Identify which cell holds the provided text, then report its (x, y) central coordinate. 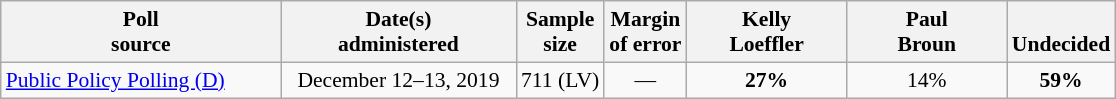
Marginof error (645, 32)
59% (1061, 80)
711 (LV) (560, 80)
Pollsource (141, 32)
December 12–13, 2019 (398, 80)
Public Policy Polling (D) (141, 80)
Undecided (1061, 32)
Date(s)administered (398, 32)
KellyLoeffler (767, 32)
14% (927, 80)
— (645, 80)
Samplesize (560, 32)
PaulBroun (927, 32)
27% (767, 80)
